Search for the cell housing the specified text and yield its [x, y] center coordinate. 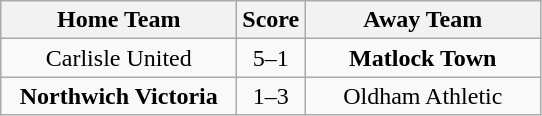
Home Team [119, 20]
Northwich Victoria [119, 96]
Carlisle United [119, 58]
Oldham Athletic [423, 96]
1–3 [271, 96]
Away Team [423, 20]
Score [271, 20]
5–1 [271, 58]
Matlock Town [423, 58]
